Capture the cell that displays the provided text and extract its (X, Y) central coordinate. 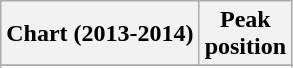
Peakposition (245, 34)
Chart (2013-2014) (100, 34)
